Capture the cell that displays the provided text and extract its [X, Y] central coordinate. 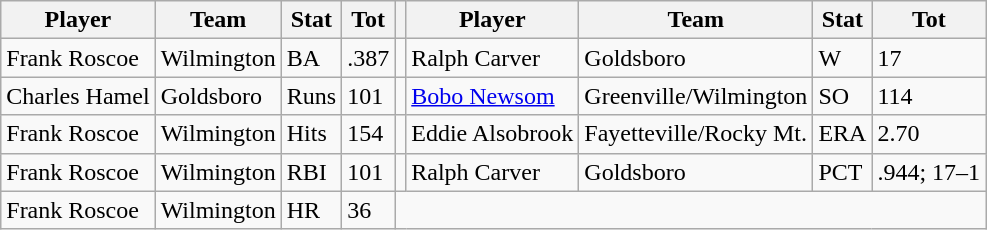
.944; 17–1 [929, 172]
17 [929, 58]
Eddie Alsobrook [492, 134]
HR [311, 210]
.387 [368, 58]
Bobo Newsom [492, 96]
114 [929, 96]
W [842, 58]
Runs [311, 96]
Hits [311, 134]
154 [368, 134]
Fayetteville/Rocky Mt. [696, 134]
BA [311, 58]
Charles Hamel [78, 96]
SO [842, 96]
36 [368, 210]
2.70 [929, 134]
PCT [842, 172]
RBI [311, 172]
ERA [842, 134]
Greenville/Wilmington [696, 96]
